Search for the cell housing the specified text and yield its (X, Y) center coordinate. 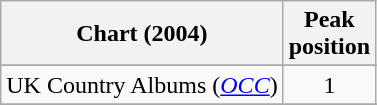
UK Country Albums (OCC) (142, 85)
Peakposition (329, 34)
Chart (2004) (142, 34)
1 (329, 85)
